For the text-containing cell, return its midpoint in [x, y] coordinate format. 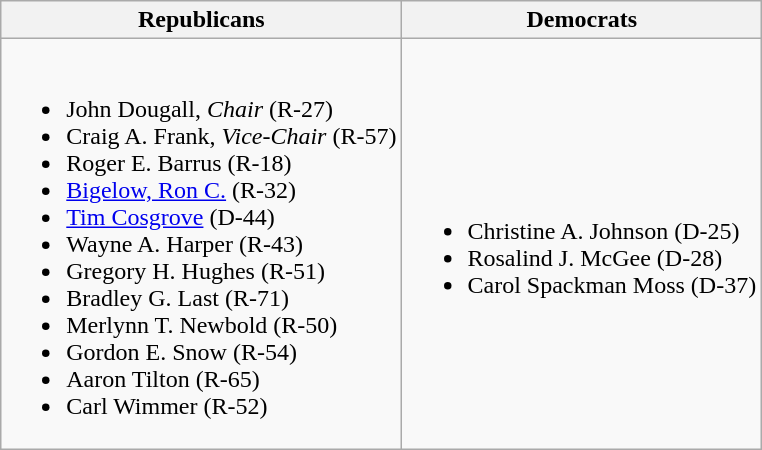
Christine A. Johnson (D-25)Rosalind J. McGee (D-28)Carol Spackman Moss (D-37) [582, 244]
Democrats [582, 20]
Republicans [202, 20]
